Identify which cell holds the provided text, then report its [X, Y] central coordinate. 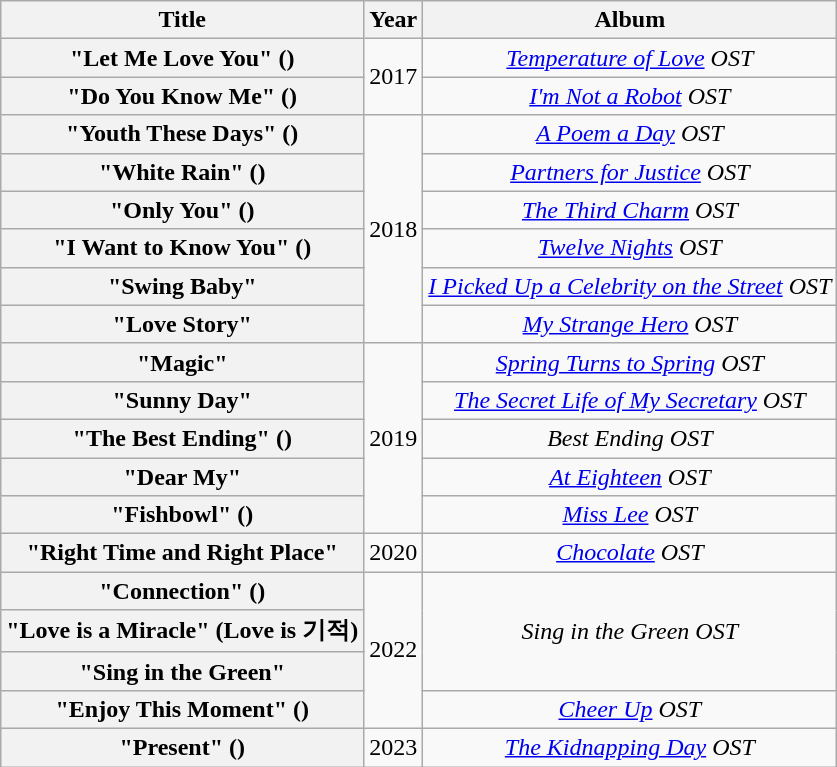
The Kidnapping Day OST [630, 747]
Cheer Up OST [630, 709]
"I Want to Know You" () [182, 248]
"Do You Know Me" () [182, 96]
Year [394, 20]
2018 [394, 229]
"Enjoy This Moment" () [182, 709]
2019 [394, 438]
A Poem a Day OST [630, 134]
"Magic" [182, 362]
2017 [394, 77]
"Only You" () [182, 210]
"Let Me Love You" () [182, 58]
Title [182, 20]
The Secret Life of My Secretary OST [630, 400]
2020 [394, 553]
"Sunny Day" [182, 400]
"Love is a Miracle" (Love is 기적) [182, 632]
Sing in the Green OST [630, 632]
At Eighteen OST [630, 477]
"Present" () [182, 747]
Temperature of Love OST [630, 58]
"The Best Ending" () [182, 438]
I Picked Up a Celebrity on the Street OST [630, 286]
"Connection" () [182, 591]
2022 [394, 650]
"Youth These Days" () [182, 134]
"Swing Baby" [182, 286]
"Fishbowl" () [182, 515]
I'm Not a Robot OST [630, 96]
"White Rain" () [182, 172]
My Strange Hero OST [630, 324]
Spring Turns to Spring OST [630, 362]
Chocolate OST [630, 553]
2023 [394, 747]
The Third Charm OST [630, 210]
"Right Time and Right Place" [182, 553]
Miss Lee OST [630, 515]
"Dear My" [182, 477]
Partners for Justice OST [630, 172]
Album [630, 20]
Best Ending OST [630, 438]
"Sing in the Green" [182, 671]
"Love Story" [182, 324]
Twelve Nights OST [630, 248]
